Scan for the cell matching the given text and deliver its (X, Y) coordinate at center. 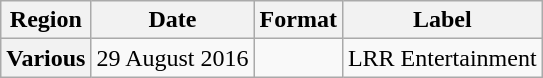
Region (46, 20)
Various (46, 58)
Format (298, 20)
LRR Entertainment (442, 58)
Label (442, 20)
29 August 2016 (172, 58)
Date (172, 20)
